Detect which cell encompasses the target text, then output its (x, y) center coordinate. 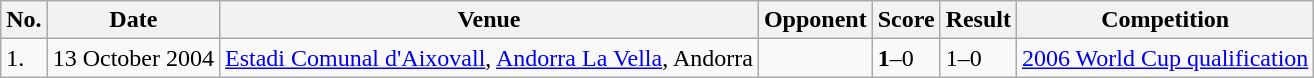
Score (906, 20)
Result (978, 20)
13 October 2004 (133, 58)
1. (24, 58)
No. (24, 20)
Date (133, 20)
Opponent (815, 20)
Estadi Comunal d'Aixovall, Andorra La Vella, Andorra (490, 58)
Competition (1166, 20)
Venue (490, 20)
2006 World Cup qualification (1166, 58)
